Output the (X, Y) coordinate of the center of the cell containing the given text.  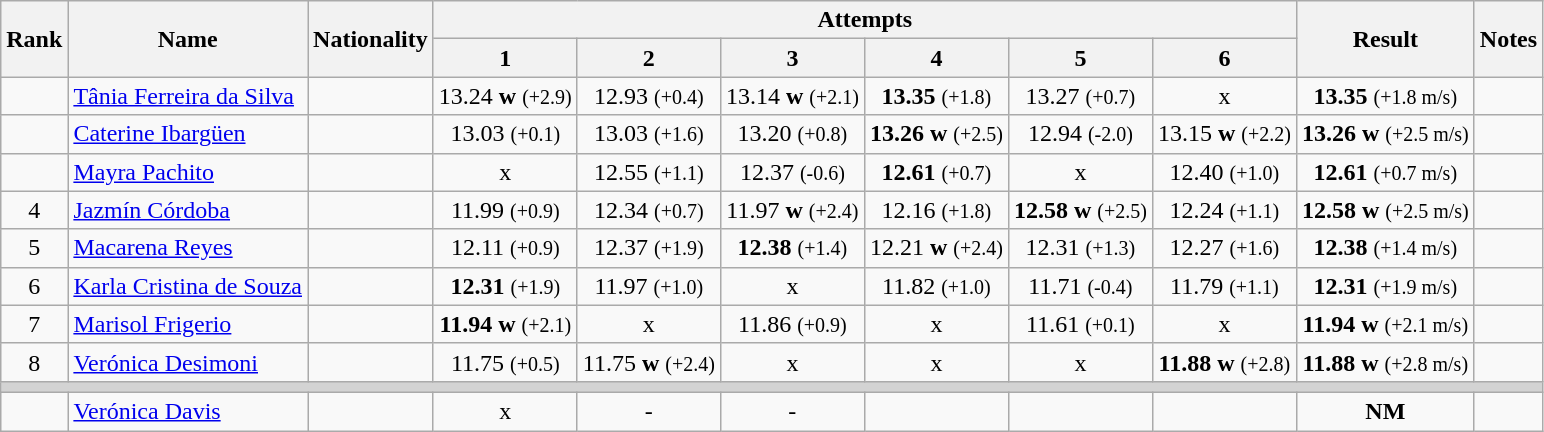
12.94 (-2.0) (1080, 134)
Attempts (864, 20)
11.75 w (+2.4) (648, 362)
12.40 (+1.0) (1224, 172)
12.61 (+0.7 m/s) (1385, 172)
12.16 (+1.8) (936, 210)
2 (648, 58)
11.88 w (+2.8) (1224, 362)
13.24 w (+2.9) (505, 96)
11.79 (+1.1) (1224, 286)
12.58 w (+2.5) (1080, 210)
11.75 (+0.5) (505, 362)
1 (505, 58)
Mayra Pachito (188, 172)
Verónica Desimoni (188, 362)
12.21 w (+2.4) (936, 248)
12.38 (+1.4) (792, 248)
Notes (1508, 39)
Caterine Ibargüen (188, 134)
Result (1385, 39)
13.26 w (+2.5) (936, 134)
Macarena Reyes (188, 248)
13.14 w (+2.1) (792, 96)
12.55 (+1.1) (648, 172)
13.35 (+1.8) (936, 96)
11.97 w (+2.4) (792, 210)
13.03 (+1.6) (648, 134)
12.11 (+0.9) (505, 248)
Nationality (371, 39)
12.37 (-0.6) (792, 172)
Rank (34, 39)
12.61 (+0.7) (936, 172)
12.31 (+1.9 m/s) (1385, 286)
13.35 (+1.8 m/s) (1385, 96)
12.27 (+1.6) (1224, 248)
13.27 (+0.7) (1080, 96)
12.31 (+1.9) (505, 286)
12.24 (+1.1) (1224, 210)
3 (792, 58)
Tânia Ferreira da Silva (188, 96)
7 (34, 324)
8 (34, 362)
13.20 (+0.8) (792, 134)
NM (1385, 411)
12.31 (+1.3) (1080, 248)
11.61 (+0.1) (1080, 324)
Verónica Davis (188, 411)
11.94 w (+2.1 m/s) (1385, 324)
Name (188, 39)
Marisol Frigerio (188, 324)
12.93 (+0.4) (648, 96)
11.94 w (+2.1) (505, 324)
13.03 (+0.1) (505, 134)
13.26 w (+2.5 m/s) (1385, 134)
12.37 (+1.9) (648, 248)
11.86 (+0.9) (792, 324)
11.99 (+0.9) (505, 210)
11.82 (+1.0) (936, 286)
12.38 (+1.4 m/s) (1385, 248)
12.34 (+0.7) (648, 210)
13.15 w (+2.2) (1224, 134)
11.97 (+1.0) (648, 286)
12.58 w (+2.5 m/s) (1385, 210)
Karla Cristina de Souza (188, 286)
11.88 w (+2.8 m/s) (1385, 362)
Jazmín Córdoba (188, 210)
11.71 (-0.4) (1080, 286)
